Pinpoint the cell where the given text exists, returning its [x, y] midpoint coordinate. 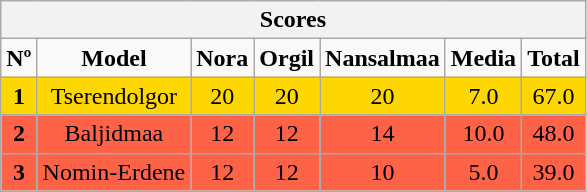
Model [114, 58]
2 [19, 134]
3 [19, 172]
Nansalmaa [383, 58]
Scores [293, 20]
10.0 [483, 134]
Nomin-Erdene [114, 172]
Nora [222, 58]
Tserendolgor [114, 96]
Baljidmaa [114, 134]
39.0 [554, 172]
10 [383, 172]
67.0 [554, 96]
Nº [19, 58]
7.0 [483, 96]
Orgil [287, 58]
5.0 [483, 172]
14 [383, 134]
1 [19, 96]
Total [554, 58]
48.0 [554, 134]
Media [483, 58]
